From the cell containing the given text, extract its center point as [X, Y] coordinate. 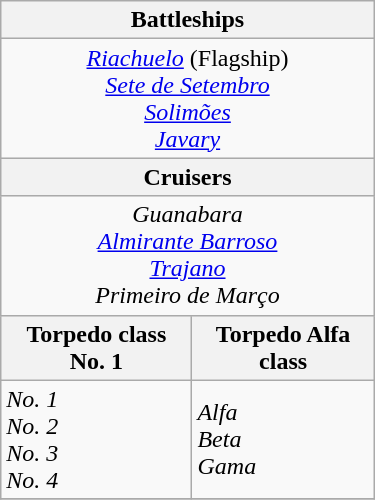
Torpedo class No. 1 [96, 348]
GuanabaraAlmirante BarrosoTrajanoPrimeiro de Março [188, 256]
No. 1No. 2No. 3No. 4 [96, 440]
Battleships [188, 20]
Torpedo Alfa class [283, 348]
Riachuelo (Flagship)Sete de SetembroSolimõesJavary [188, 98]
AlfaBetaGama [283, 440]
Cruisers [188, 177]
